Capture the cell that displays the provided text and extract its [X, Y] central coordinate. 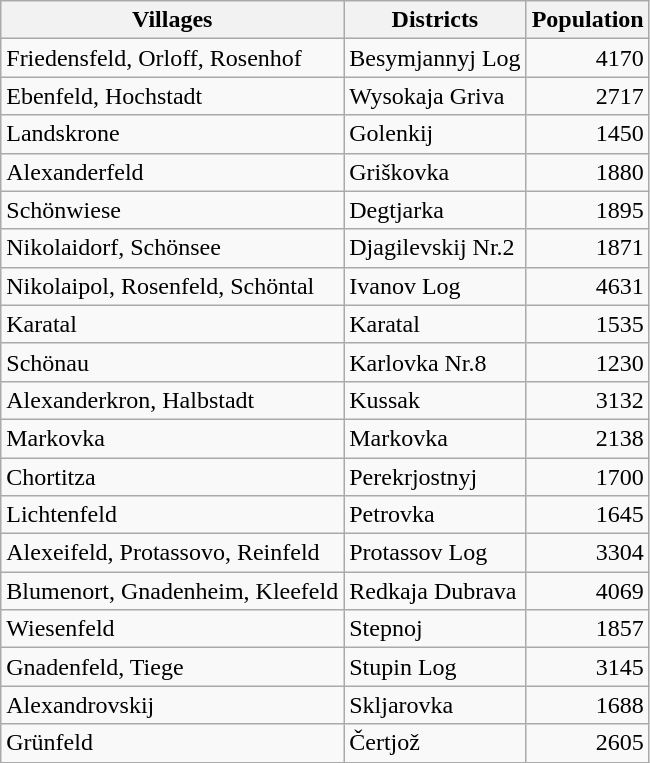
1895 [588, 210]
Stepnoj [435, 629]
1645 [588, 515]
Ivanov Log [435, 286]
1688 [588, 705]
Blumenort, Gnadenheim, Kleefeld [172, 591]
Ebenfeld, Hochstadt [172, 96]
Djagilevskij Nr.2 [435, 248]
Wysokaja Griva [435, 96]
Čertjož [435, 743]
Nikolaipol, Rosenfeld, Schöntal [172, 286]
Landskrone [172, 134]
Karlovka Nr.8 [435, 362]
1857 [588, 629]
1535 [588, 324]
Degtjarka [435, 210]
Kussak [435, 400]
Schönwiese [172, 210]
Besymjannyj Log [435, 58]
1450 [588, 134]
Perekrjostnyj [435, 477]
Gnadenfeld, Tiege [172, 667]
4170 [588, 58]
Alexandrovskij [172, 705]
1871 [588, 248]
Friedensfeld, Orloff, Rosenhof [172, 58]
2717 [588, 96]
Chortitza [172, 477]
4631 [588, 286]
Alexeifeld, Protassovo, Reinfeld [172, 553]
Population [588, 20]
Protassov Log [435, 553]
Skljarovka [435, 705]
Schönau [172, 362]
Golenkij [435, 134]
1230 [588, 362]
Redkaja Dubrava [435, 591]
Nikolaidorf, Schönsee [172, 248]
3132 [588, 400]
3304 [588, 553]
1700 [588, 477]
Petrovka [435, 515]
Lichtenfeld [172, 515]
Wiesenfeld [172, 629]
Villages [172, 20]
Grünfeld [172, 743]
1880 [588, 172]
2605 [588, 743]
Districts [435, 20]
2138 [588, 438]
3145 [588, 667]
Stupin Log [435, 667]
4069 [588, 591]
Alexanderfeld [172, 172]
Alexanderkron, Halbstadt [172, 400]
Griškovka [435, 172]
